Identify which cell holds the provided text, then report its (X, Y) central coordinate. 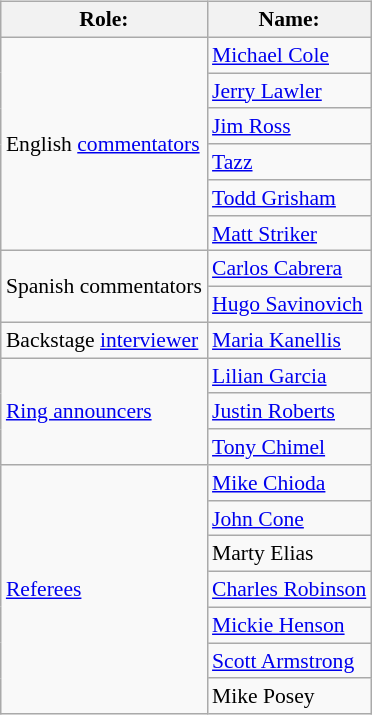
Jerry Lawler (289, 91)
Mike Chioda (289, 483)
Maria Kanellis (289, 340)
Name: (289, 20)
Scott Armstrong (289, 661)
Michael Cole (289, 55)
English commentators (104, 144)
Spanish commentators (104, 286)
Mickie Henson (289, 625)
Justin Roberts (289, 411)
Carlos Cabrera (289, 269)
Charles Robinson (289, 590)
Hugo Savinovich (289, 305)
Marty Elias (289, 554)
Role: (104, 20)
Backstage interviewer (104, 340)
Tony Chimel (289, 447)
Mike Posey (289, 696)
Lilian Garcia (289, 376)
Tazz (289, 162)
Jim Ross (289, 126)
Referees (104, 590)
John Cone (289, 518)
Ring announcers (104, 412)
Matt Striker (289, 233)
Todd Grisham (289, 198)
